Detect which cell encompasses the target text, then output its (X, Y) center coordinate. 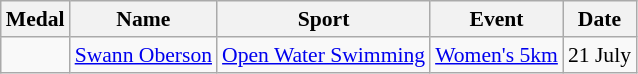
Medal (36, 19)
Event (496, 19)
Sport (324, 19)
Women's 5km (496, 55)
Date (600, 19)
Name (144, 19)
Swann Oberson (144, 55)
21 July (600, 55)
Open Water Swimming (324, 55)
